Detect which cell encompasses the target text, then output its [x, y] center coordinate. 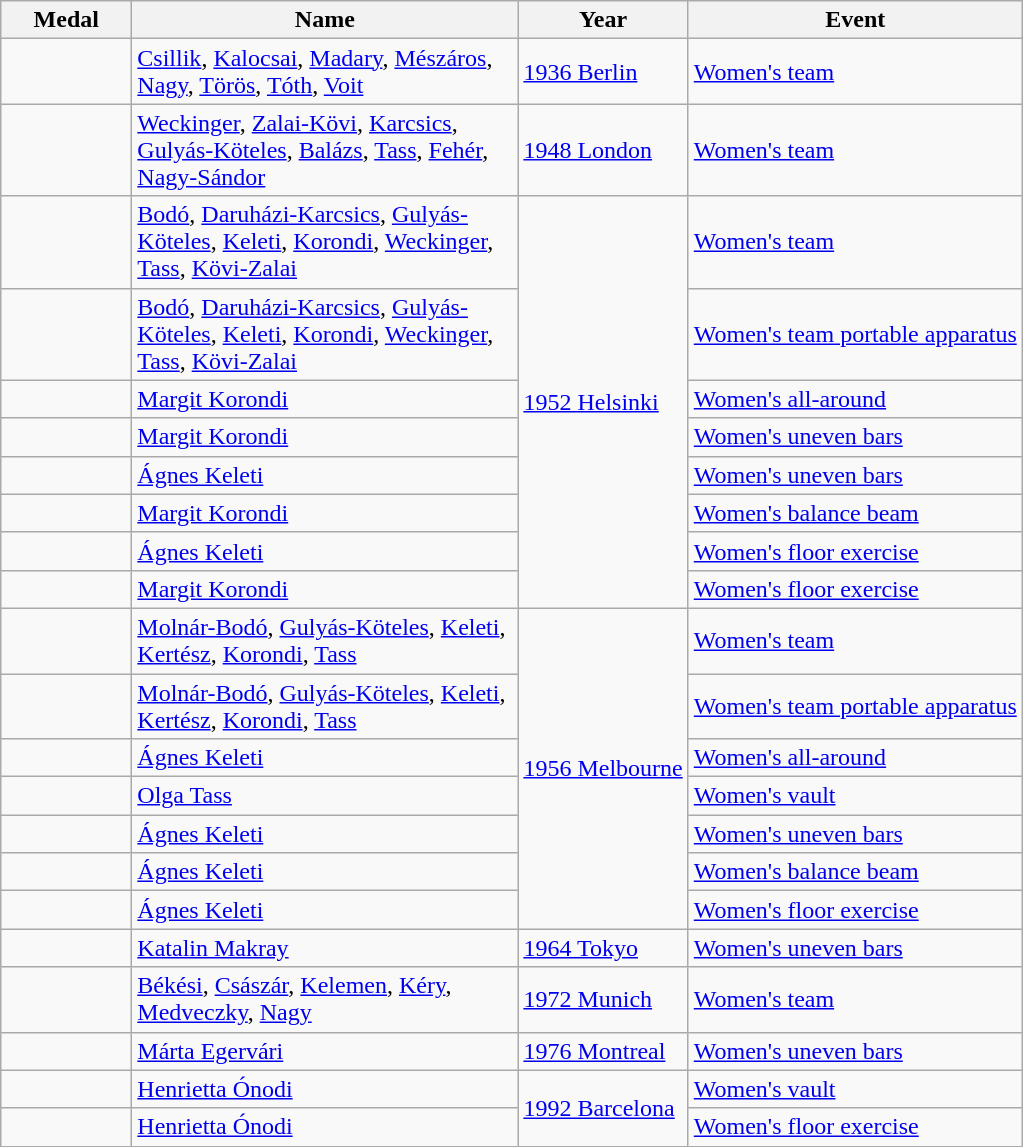
Year [603, 20]
1964 Tokyo [603, 948]
1948 London [603, 150]
Medal [66, 20]
Olga Tass [325, 796]
Katalin Makray [325, 948]
Márta Egervári [325, 1051]
1936 Berlin [603, 72]
Csillik, Kalocsai, Madary, Mészáros, Nagy, Törös, Tóth, Voit [325, 72]
1976 Montreal [603, 1051]
Event [855, 20]
Name [325, 20]
1956 Melbourne [603, 768]
Weckinger, Zalai-Kövi, Karcsics, Gulyás-Köteles, Balázs, Tass, Fehér, Nagy-Sándor [325, 150]
Békési, Császár, Kelemen, Kéry, Medveczky, Nagy [325, 1000]
1992 Barcelona [603, 1108]
1952 Helsinki [603, 402]
1972 Munich [603, 1000]
